Extract the (x, y) coordinate from the center of the cell holding the provided text.  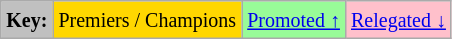
Key: (27, 20)
Relegated ↓ (398, 20)
Premiers / Champions (148, 20)
Promoted ↑ (294, 20)
